Provide the (X, Y) coordinate of the cell's center where the given text is located.  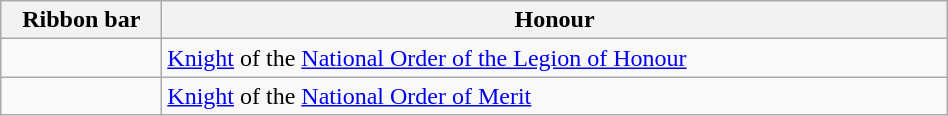
Knight of the National Order of Merit (554, 96)
Knight of the National Order of the Legion of Honour (554, 58)
Honour (554, 20)
Ribbon bar (82, 20)
